Provide the [X, Y] coordinate of the cell's center where the given text is located.  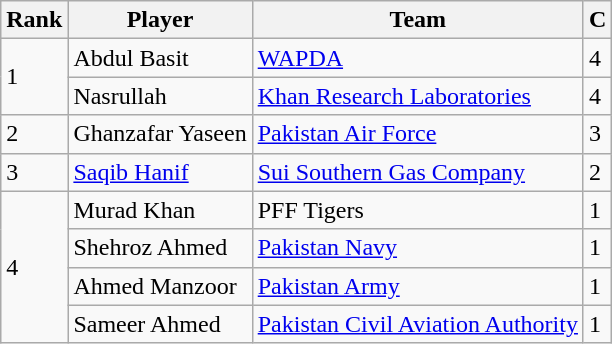
Rank [34, 20]
Ahmed Manzoor [160, 286]
Murad Khan [160, 210]
Nasrullah [160, 96]
PFF Tigers [418, 210]
Shehroz Ahmed [160, 248]
C [597, 20]
Pakistan Air Force [418, 134]
WAPDA [418, 58]
Pakistan Navy [418, 248]
Sui Southern Gas Company [418, 172]
Saqib Hanif [160, 172]
Abdul Basit [160, 58]
Sameer Ahmed [160, 324]
Player [160, 20]
Pakistan Army [418, 286]
Ghanzafar Yaseen [160, 134]
Team [418, 20]
Khan Research Laboratories [418, 96]
Pakistan Civil Aviation Authority [418, 324]
